Pinpoint the cell where the given text exists, returning its [X, Y] midpoint coordinate. 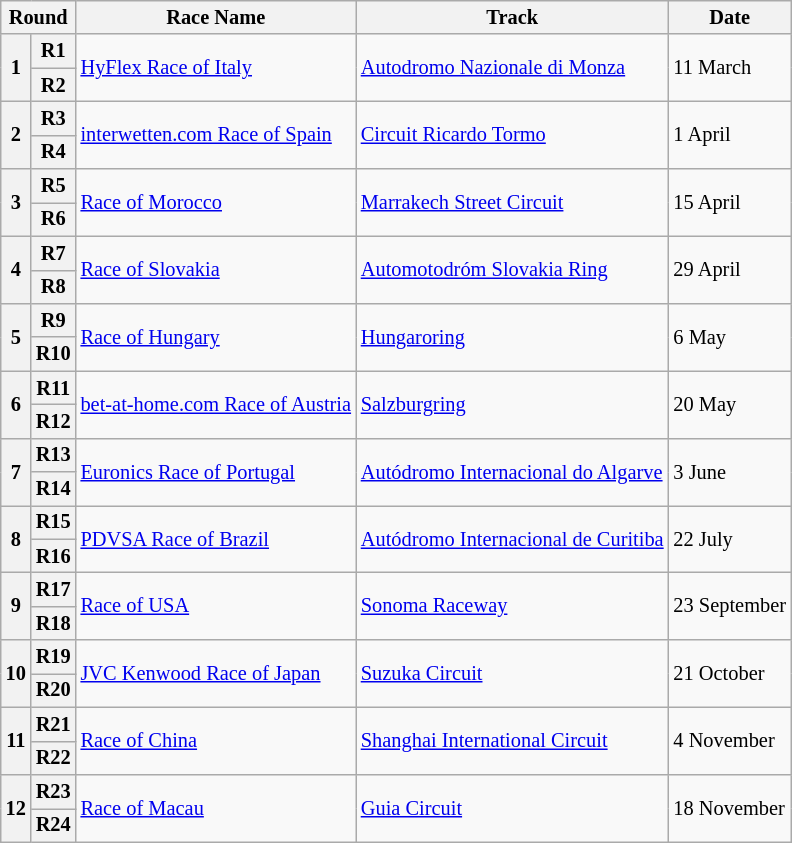
Race of Morocco [216, 202]
Hungaroring [512, 336]
11 March [730, 68]
PDVSA Race of Brazil [216, 538]
Guia Circuit [512, 808]
Race of Hungary [216, 336]
Race Name [216, 17]
2 [16, 134]
R1 [54, 51]
1 [16, 68]
Autodromo Nazionale di Monza [512, 68]
Race of China [216, 740]
Automotodróm Slovakia Ring [512, 270]
9 [16, 606]
Circuit Ricardo Tormo [512, 134]
R19 [54, 657]
R2 [54, 85]
Date [730, 17]
R8 [54, 287]
6 [16, 404]
HyFlex Race of Italy [216, 68]
3 June [730, 472]
11 [16, 740]
Round [38, 17]
R20 [54, 690]
20 May [730, 404]
R24 [54, 825]
R3 [54, 118]
R18 [54, 623]
R4 [54, 152]
R14 [54, 489]
JVC Kenwood Race of Japan [216, 674]
4 [16, 270]
3 [16, 202]
Euronics Race of Portugal [216, 472]
12 [16, 808]
Race of Macau [216, 808]
8 [16, 538]
Sonoma Raceway [512, 606]
R10 [54, 354]
R21 [54, 724]
29 April [730, 270]
R6 [54, 219]
Race of Slovakia [216, 270]
R9 [54, 320]
5 [16, 336]
Autódromo Internacional de Curitiba [512, 538]
R15 [54, 522]
Shanghai International Circuit [512, 740]
R17 [54, 589]
15 April [730, 202]
Track [512, 17]
Autódromo Internacional do Algarve [512, 472]
R22 [54, 758]
bet-at-home.com Race of Austria [216, 404]
Suzuka Circuit [512, 674]
interwetten.com Race of Spain [216, 134]
R7 [54, 253]
Salzburgring [512, 404]
18 November [730, 808]
R13 [54, 455]
R12 [54, 421]
21 October [730, 674]
4 November [730, 740]
R11 [54, 388]
R5 [54, 186]
22 July [730, 538]
10 [16, 674]
23 September [730, 606]
6 May [730, 336]
1 April [730, 134]
Race of USA [216, 606]
R23 [54, 791]
Marrakech Street Circuit [512, 202]
7 [16, 472]
R16 [54, 556]
